From the cell containing the given text, extract its center point as [x, y] coordinate. 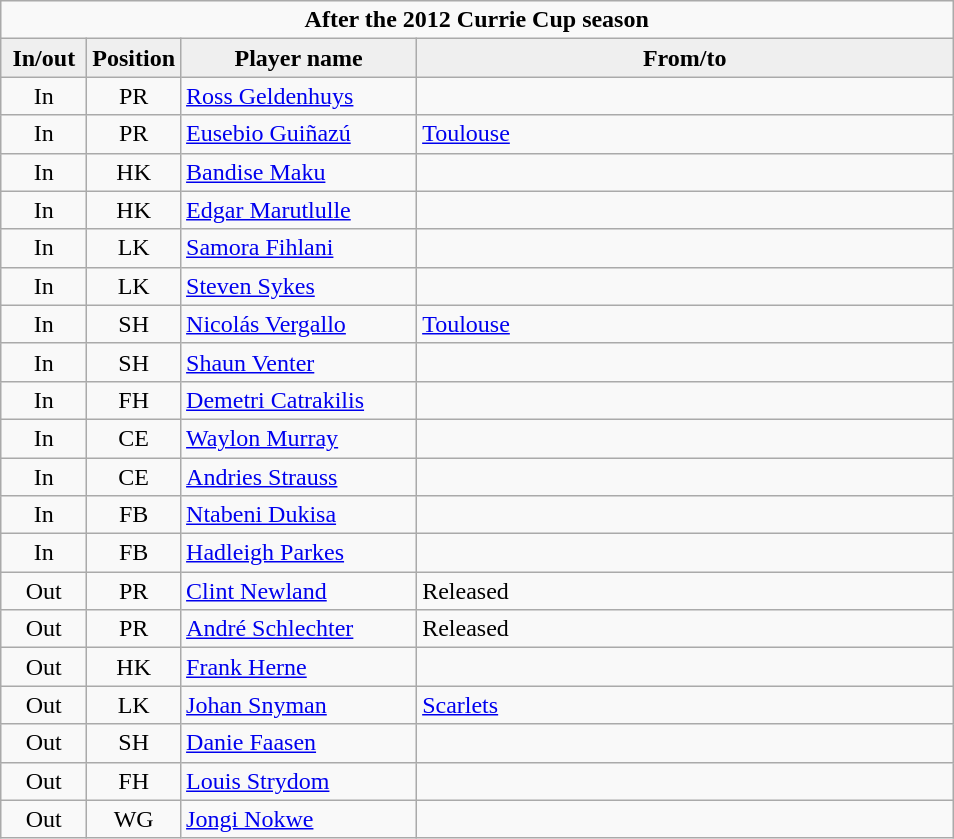
Edgar Marutlulle [299, 210]
Hadleigh Parkes [299, 553]
In/out [44, 58]
Frank Herne [299, 667]
Ntabeni Dukisa [299, 515]
Nicolás Vergallo [299, 324]
Louis Strydom [299, 781]
WG [134, 819]
Andries Strauss [299, 477]
Shaun Venter [299, 362]
Demetri Catrakilis [299, 400]
Steven Sykes [299, 286]
Player name [299, 58]
Bandise Maku [299, 172]
After the 2012 Currie Cup season [477, 20]
Waylon Murray [299, 438]
Danie Faasen [299, 743]
André Schlechter [299, 629]
Johan Snyman [299, 705]
From/to [685, 58]
Position [134, 58]
Jongi Nokwe [299, 819]
Scarlets [685, 705]
Eusebio Guiñazú [299, 134]
Clint Newland [299, 591]
Samora Fihlani [299, 248]
Ross Geldenhuys [299, 96]
